For the text-containing cell, return its midpoint in [x, y] coordinate format. 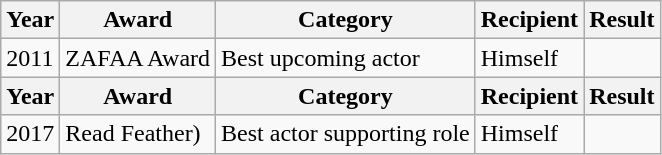
Best actor supporting role [346, 134]
Read Feather) [138, 134]
2017 [30, 134]
ZAFAA Award [138, 58]
Best upcoming actor [346, 58]
2011 [30, 58]
